Scan for the cell matching the given text and deliver its (X, Y) coordinate at center. 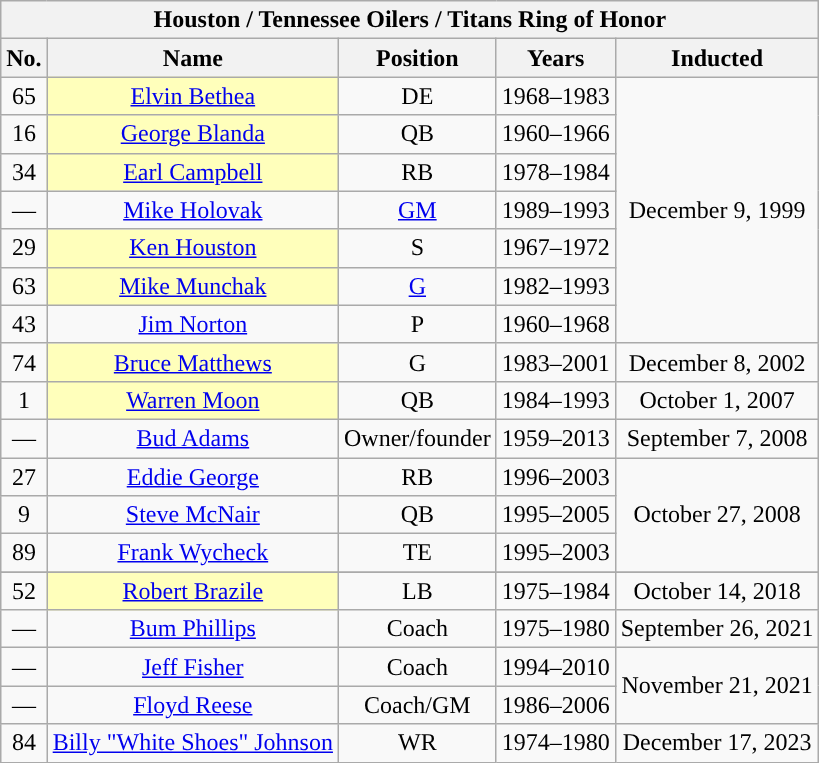
16 (24, 134)
1959–2013 (556, 438)
September 7, 2008 (717, 438)
1960–1966 (556, 134)
89 (24, 553)
October 27, 2008 (717, 515)
Ken Houston (192, 248)
1975–1984 (556, 591)
Inducted (717, 58)
Bum Phillips (192, 629)
September 26, 2021 (717, 629)
52 (24, 591)
Robert Brazile (192, 591)
Mike Holovak (192, 210)
Bruce Matthews (192, 362)
Name (192, 58)
October 1, 2007 (717, 400)
Floyd Reese (192, 705)
Bud Adams (192, 438)
Billy "White Shoes" Johnson (192, 743)
1975–1980 (556, 629)
October 14, 2018 (717, 591)
34 (24, 172)
1968–1983 (556, 96)
1995–2005 (556, 515)
1986–2006 (556, 705)
Elvin Bethea (192, 96)
LB (417, 591)
1994–2010 (556, 667)
Frank Wycheck (192, 553)
1960–1968 (556, 324)
TE (417, 553)
63 (24, 286)
74 (24, 362)
1967–1972 (556, 248)
Years (556, 58)
P (417, 324)
Steve McNair (192, 515)
November 21, 2021 (717, 686)
1983–2001 (556, 362)
27 (24, 477)
1995–2003 (556, 553)
Houston / Tennessee Oilers / Titans Ring of Honor (410, 20)
GM (417, 210)
Jeff Fisher (192, 667)
84 (24, 743)
1982–1993 (556, 286)
29 (24, 248)
Earl Campbell (192, 172)
1978–1984 (556, 172)
Eddie George (192, 477)
1974–1980 (556, 743)
1 (24, 400)
No. (24, 58)
Coach/GM (417, 705)
Warren Moon (192, 400)
9 (24, 515)
Jim Norton (192, 324)
1989–1993 (556, 210)
George Blanda (192, 134)
December 9, 1999 (717, 210)
Position (417, 58)
December 17, 2023 (717, 743)
65 (24, 96)
1996–2003 (556, 477)
Mike Munchak (192, 286)
WR (417, 743)
1984–1993 (556, 400)
S (417, 248)
DE (417, 96)
43 (24, 324)
December 8, 2002 (717, 362)
Owner/founder (417, 438)
